Locate the cell with the specified text and output its [x, y] center coordinate. 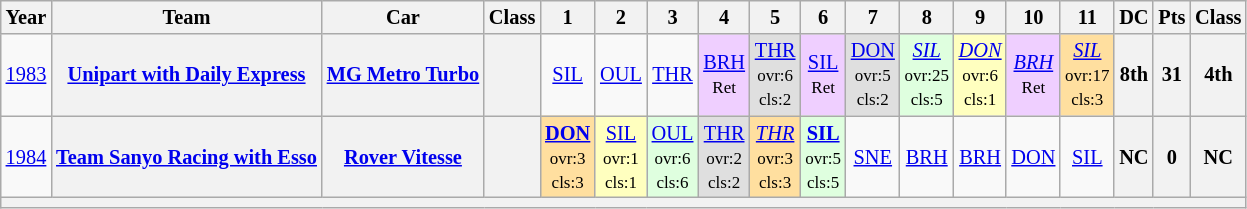
8 [927, 17]
THRovr:6cls:2 [775, 75]
5 [775, 17]
7 [873, 17]
DONovr:5cls:2 [873, 75]
31 [1172, 75]
MG Metro Turbo [403, 75]
4th [1218, 75]
OULovr:6cls:6 [673, 157]
1984 [26, 157]
DONovr:6cls:1 [980, 75]
SILRet [823, 75]
11 [1087, 17]
4 [724, 17]
Year [26, 17]
3 [673, 17]
8th [1134, 75]
0 [1172, 157]
DC [1134, 17]
1 [568, 17]
OUL [621, 75]
DONovr:3cls:3 [568, 157]
Unipart with Daily Express [186, 75]
9 [980, 17]
Rover Vitesse [403, 157]
THR [673, 75]
Team [186, 17]
10 [1033, 17]
2 [621, 17]
Team Sanyo Racing with Esso [186, 157]
1983 [26, 75]
SILovr:25cls:5 [927, 75]
SILovr:17cls:3 [1087, 75]
SILovr:5cls:5 [823, 157]
DON [1033, 157]
SNE [873, 157]
SILovr:1cls:1 [621, 157]
Car [403, 17]
6 [823, 17]
THRovr:3cls:3 [775, 157]
Pts [1172, 17]
THRovr:2cls:2 [724, 157]
